From the cell containing the given text, extract its center point as (x, y) coordinate. 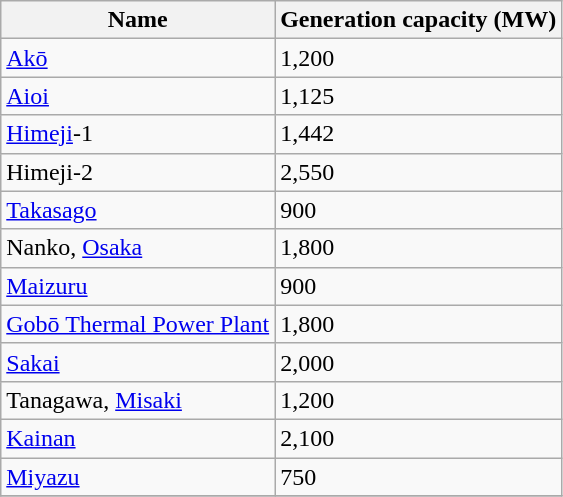
2,000 (418, 362)
Tanagawa, Misaki (138, 400)
Akō (138, 58)
Miyazu (138, 477)
Name (138, 20)
Sakai (138, 362)
Gobō Thermal Power Plant (138, 324)
Maizuru (138, 286)
2,100 (418, 438)
Himeji-2 (138, 172)
Takasago (138, 210)
2,550 (418, 172)
750 (418, 477)
Kainan (138, 438)
Nanko, Osaka (138, 248)
1,442 (418, 134)
Generation capacity (MW) (418, 20)
Aioi (138, 96)
Himeji-1 (138, 134)
1,125 (418, 96)
